Pinpoint the cell where the given text exists, returning its [x, y] midpoint coordinate. 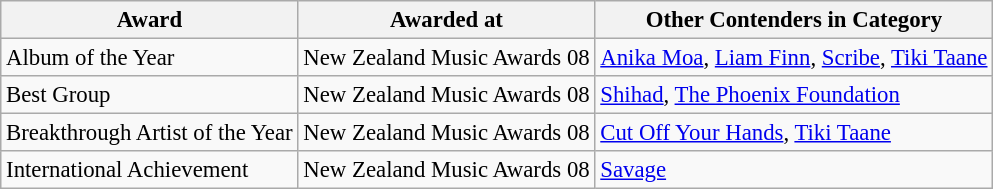
Award [150, 20]
Shihad, The Phoenix Foundation [794, 95]
Savage [794, 170]
Awarded at [446, 20]
International Achievement [150, 170]
Cut Off Your Hands, Tiki Taane [794, 133]
Best Group [150, 95]
Other Contenders in Category [794, 20]
Album of the Year [150, 58]
Breakthrough Artist of the Year [150, 133]
Anika Moa, Liam Finn, Scribe, Tiki Taane [794, 58]
